Detect which cell encompasses the target text, then output its (x, y) center coordinate. 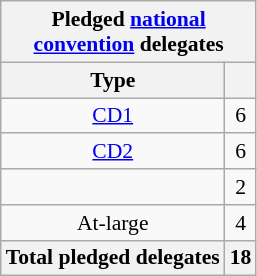
CD1 (113, 116)
CD2 (113, 152)
Type (113, 80)
4 (241, 223)
Total pledged delegates (113, 258)
At-large (113, 223)
18 (241, 258)
2 (241, 187)
Pledged nationalconvention delegates (129, 32)
